Capture the cell that displays the provided text and extract its (X, Y) central coordinate. 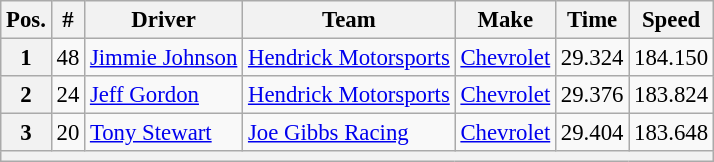
20 (68, 133)
184.150 (672, 58)
183.824 (672, 95)
Jimmie Johnson (164, 58)
Make (505, 20)
29.324 (592, 58)
3 (26, 133)
Pos. (26, 20)
1 (26, 58)
# (68, 20)
Team (349, 20)
24 (68, 95)
Jeff Gordon (164, 95)
29.376 (592, 95)
29.404 (592, 133)
48 (68, 58)
Time (592, 20)
Speed (672, 20)
Tony Stewart (164, 133)
2 (26, 95)
Driver (164, 20)
183.648 (672, 133)
Joe Gibbs Racing (349, 133)
